Scan for the cell matching the given text and deliver its (x, y) coordinate at center. 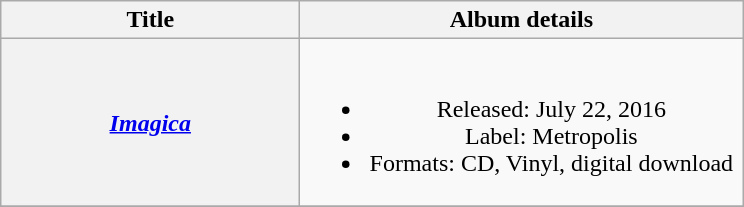
Released: July 22, 2016Label: MetropolisFormats: CD, Vinyl, digital download (522, 122)
Title (150, 20)
Imagica (150, 122)
Album details (522, 20)
